Extract the (X, Y) coordinate from the center of the cell holding the provided text.  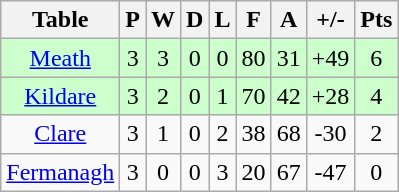
-47 (330, 172)
68 (288, 134)
W (164, 20)
F (254, 20)
P (133, 20)
67 (288, 172)
20 (254, 172)
-30 (330, 134)
Kildare (60, 96)
70 (254, 96)
Fermanagh (60, 172)
42 (288, 96)
D (195, 20)
6 (376, 58)
4 (376, 96)
+28 (330, 96)
31 (288, 58)
Meath (60, 58)
Clare (60, 134)
38 (254, 134)
Pts (376, 20)
+/- (330, 20)
A (288, 20)
80 (254, 58)
L (222, 20)
Table (60, 20)
+49 (330, 58)
